From the cell containing the given text, extract its center point as [X, Y] coordinate. 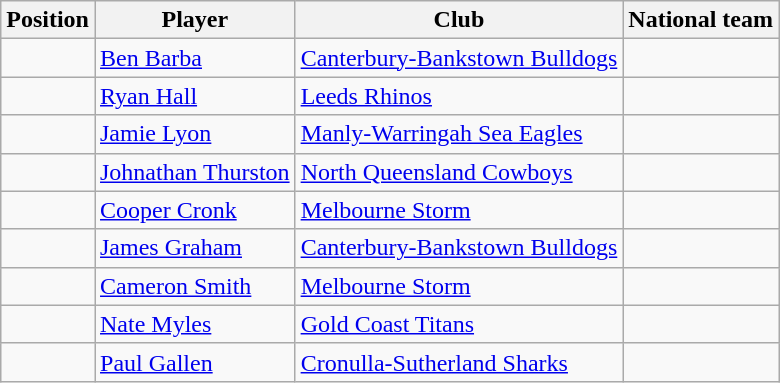
Cronulla-Sutherland Sharks [459, 362]
Position [48, 20]
Gold Coast Titans [459, 324]
Jamie Lyon [194, 134]
Johnathan Thurston [194, 172]
Cooper Cronk [194, 210]
National team [701, 20]
Player [194, 20]
Cameron Smith [194, 286]
James Graham [194, 248]
Manly-Warringah Sea Eagles [459, 134]
North Queensland Cowboys [459, 172]
Ryan Hall [194, 96]
Paul Gallen [194, 362]
Leeds Rhinos [459, 96]
Ben Barba [194, 58]
Nate Myles [194, 324]
Club [459, 20]
